Output the (X, Y) coordinate of the center of the cell containing the given text.  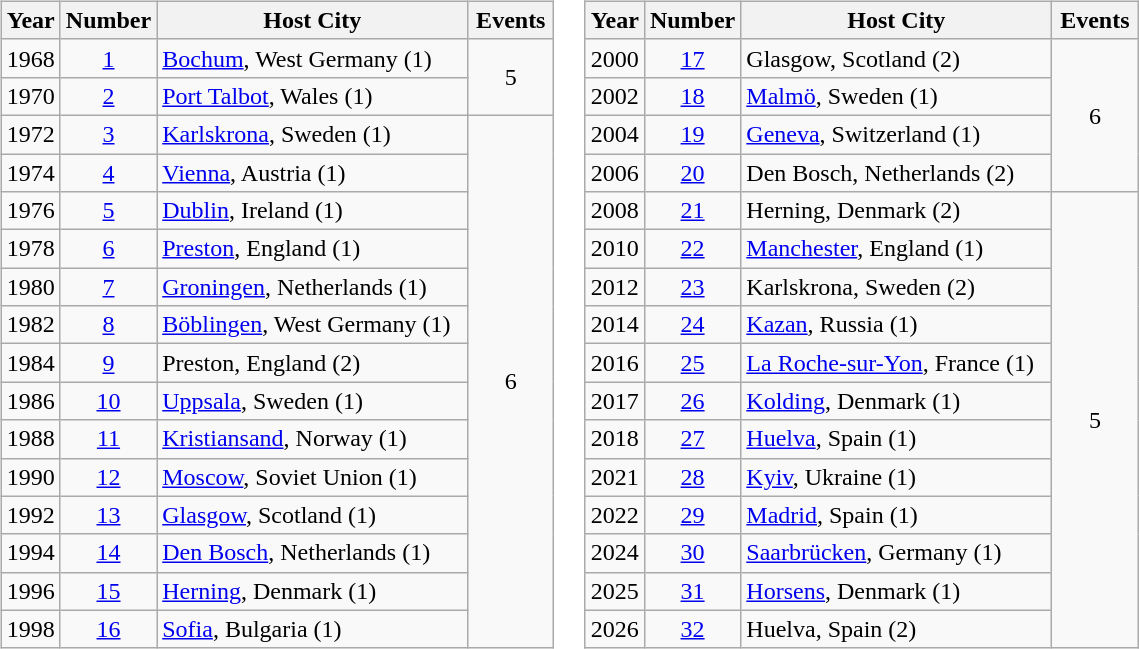
4 (108, 173)
La Roche-sur-Yon, France (1) (896, 363)
1968 (30, 58)
13 (108, 515)
Huelva, Spain (2) (896, 629)
2024 (614, 553)
12 (108, 477)
Den Bosch, Netherlands (1) (312, 553)
Den Bosch, Netherlands (2) (896, 173)
2025 (614, 591)
Karlskrona, Sweden (2) (896, 287)
1988 (30, 439)
1978 (30, 249)
11 (108, 439)
20 (692, 173)
30 (692, 553)
Malmö, Sweden (1) (896, 96)
1996 (30, 591)
22 (692, 249)
Böblingen, West Germany (1) (312, 325)
24 (692, 325)
1990 (30, 477)
2016 (614, 363)
2002 (614, 96)
27 (692, 439)
Port Talbot, Wales (1) (312, 96)
Manchester, England (1) (896, 249)
1974 (30, 173)
Bochum, West Germany (1) (312, 58)
2008 (614, 211)
32 (692, 629)
2021 (614, 477)
2010 (614, 249)
2004 (614, 134)
Glasgow, Scotland (2) (896, 58)
18 (692, 96)
15 (108, 591)
Huelva, Spain (1) (896, 439)
1992 (30, 515)
Karlskrona, Sweden (1) (312, 134)
1994 (30, 553)
25 (692, 363)
28 (692, 477)
1982 (30, 325)
1970 (30, 96)
1980 (30, 287)
1998 (30, 629)
Saarbrücken, Germany (1) (896, 553)
2000 (614, 58)
29 (692, 515)
2012 (614, 287)
31 (692, 591)
Glasgow, Scotland (1) (312, 515)
2014 (614, 325)
Vienna, Austria (1) (312, 173)
1986 (30, 401)
Groningen, Netherlands (1) (312, 287)
10 (108, 401)
19 (692, 134)
14 (108, 553)
2 (108, 96)
Herning, Denmark (2) (896, 211)
Moscow, Soviet Union (1) (312, 477)
16 (108, 629)
3 (108, 134)
17 (692, 58)
21 (692, 211)
2026 (614, 629)
Kolding, Denmark (1) (896, 401)
Uppsala, Sweden (1) (312, 401)
Preston, England (1) (312, 249)
2022 (614, 515)
7 (108, 287)
2006 (614, 173)
1984 (30, 363)
26 (692, 401)
Herning, Denmark (1) (312, 591)
1972 (30, 134)
Kazan, Russia (1) (896, 325)
Sofia, Bulgaria (1) (312, 629)
Horsens, Denmark (1) (896, 591)
Kyiv, Ukraine (1) (896, 477)
Preston, England (2) (312, 363)
Madrid, Spain (1) (896, 515)
8 (108, 325)
2017 (614, 401)
Kristiansand, Norway (1) (312, 439)
1 (108, 58)
1976 (30, 211)
23 (692, 287)
9 (108, 363)
2018 (614, 439)
Dublin, Ireland (1) (312, 211)
Geneva, Switzerland (1) (896, 134)
